Search for the cell housing the specified text and yield its (x, y) center coordinate. 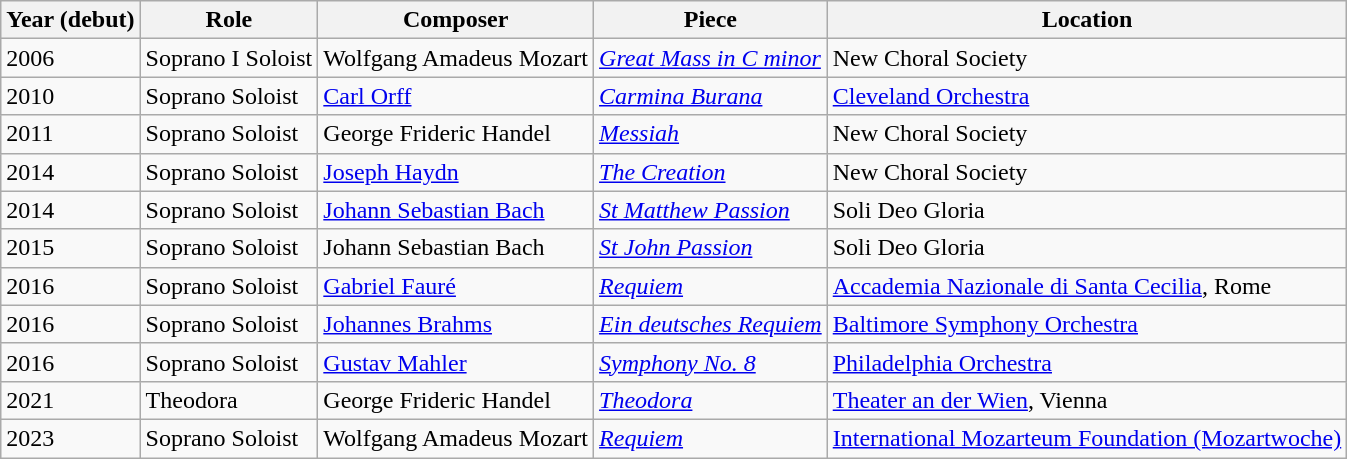
Composer (456, 20)
Messiah (711, 134)
Cleveland Orchestra (1087, 96)
Location (1087, 20)
Carl Orff (456, 96)
Baltimore Symphony Orchestra (1087, 324)
International Mozarteum Foundation (Mozartwoche) (1087, 438)
Accademia Nazionale di Santa Cecilia, Rome (1087, 286)
2006 (70, 58)
2010 (70, 96)
Gabriel Fauré (456, 286)
2023 (70, 438)
The Creation (711, 172)
2021 (70, 400)
St John Passion (711, 248)
2015 (70, 248)
Symphony No. 8 (711, 362)
Year (debut) (70, 20)
Johannes Brahms (456, 324)
Piece (711, 20)
Carmina Burana (711, 96)
Great Mass in C minor (711, 58)
2011 (70, 134)
St Matthew Passion (711, 210)
Ein deutsches Requiem (711, 324)
Joseph Haydn (456, 172)
Soprano I Soloist (229, 58)
Gustav Mahler (456, 362)
Role (229, 20)
Theater an der Wien, Vienna (1087, 400)
Philadelphia Orchestra (1087, 362)
